For the text-containing cell, return its midpoint in (x, y) coordinate format. 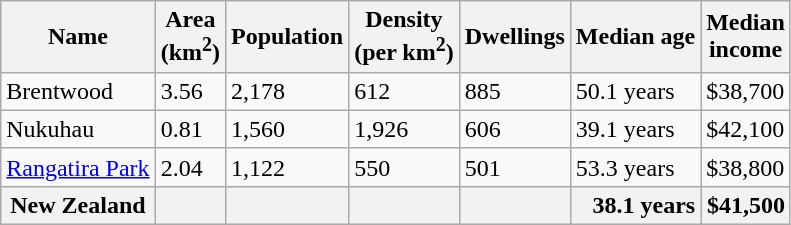
Dwellings (514, 37)
38.1 years (635, 205)
$41,500 (746, 205)
53.3 years (635, 167)
2.04 (190, 167)
New Zealand (78, 205)
501 (514, 167)
$38,800 (746, 167)
50.1 years (635, 91)
39.1 years (635, 129)
606 (514, 129)
Population (288, 37)
612 (404, 91)
3.56 (190, 91)
Brentwood (78, 91)
Medianincome (746, 37)
885 (514, 91)
Density(per km2) (404, 37)
$38,700 (746, 91)
1,926 (404, 129)
2,178 (288, 91)
1,560 (288, 129)
1,122 (288, 167)
Rangatira Park (78, 167)
0.81 (190, 129)
$42,100 (746, 129)
Nukuhau (78, 129)
Median age (635, 37)
550 (404, 167)
Name (78, 37)
Area(km2) (190, 37)
